Search for the cell housing the specified text and yield its [x, y] center coordinate. 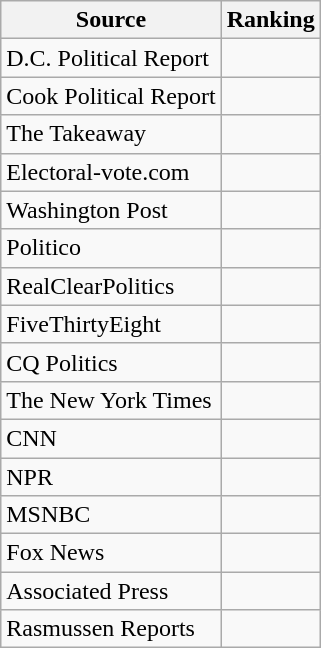
Cook Political Report [111, 96]
CQ Politics [111, 362]
Source [111, 20]
Fox News [111, 553]
NPR [111, 477]
Ranking [270, 20]
The New York Times [111, 400]
Washington Post [111, 210]
FiveThirtyEight [111, 324]
Electoral-vote.com [111, 172]
D.C. Political Report [111, 58]
The Takeaway [111, 134]
MSNBC [111, 515]
Rasmussen Reports [111, 629]
Politico [111, 248]
Associated Press [111, 591]
CNN [111, 438]
RealClearPolitics [111, 286]
